Return (x, y) of the center of cell containing provided text 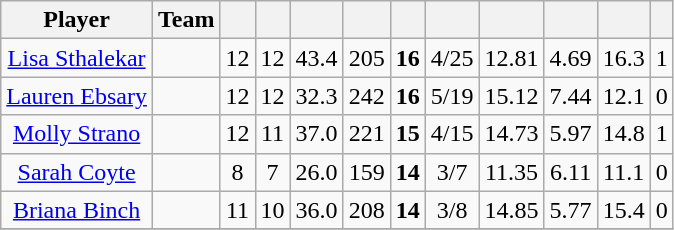
Lauren Ebsary (77, 96)
32.3 (316, 96)
43.4 (316, 58)
7 (272, 172)
12.1 (624, 96)
15.4 (624, 210)
6.11 (570, 172)
11.1 (624, 172)
208 (366, 210)
Molly Strano (77, 134)
242 (366, 96)
3/8 (452, 210)
26.0 (316, 172)
Briana Binch (77, 210)
7.44 (570, 96)
3/7 (452, 172)
14.73 (512, 134)
8 (238, 172)
Lisa Sthalekar (77, 58)
5.97 (570, 134)
14.8 (624, 134)
Team (186, 20)
10 (272, 210)
159 (366, 172)
205 (366, 58)
14.85 (512, 210)
16.3 (624, 58)
4/15 (452, 134)
12.81 (512, 58)
37.0 (316, 134)
Sarah Coyte (77, 172)
4.69 (570, 58)
15 (408, 134)
5/19 (452, 96)
5.77 (570, 210)
221 (366, 134)
4/25 (452, 58)
11.35 (512, 172)
15.12 (512, 96)
Player (77, 20)
36.0 (316, 210)
